Return (x, y) of the center of cell containing provided text 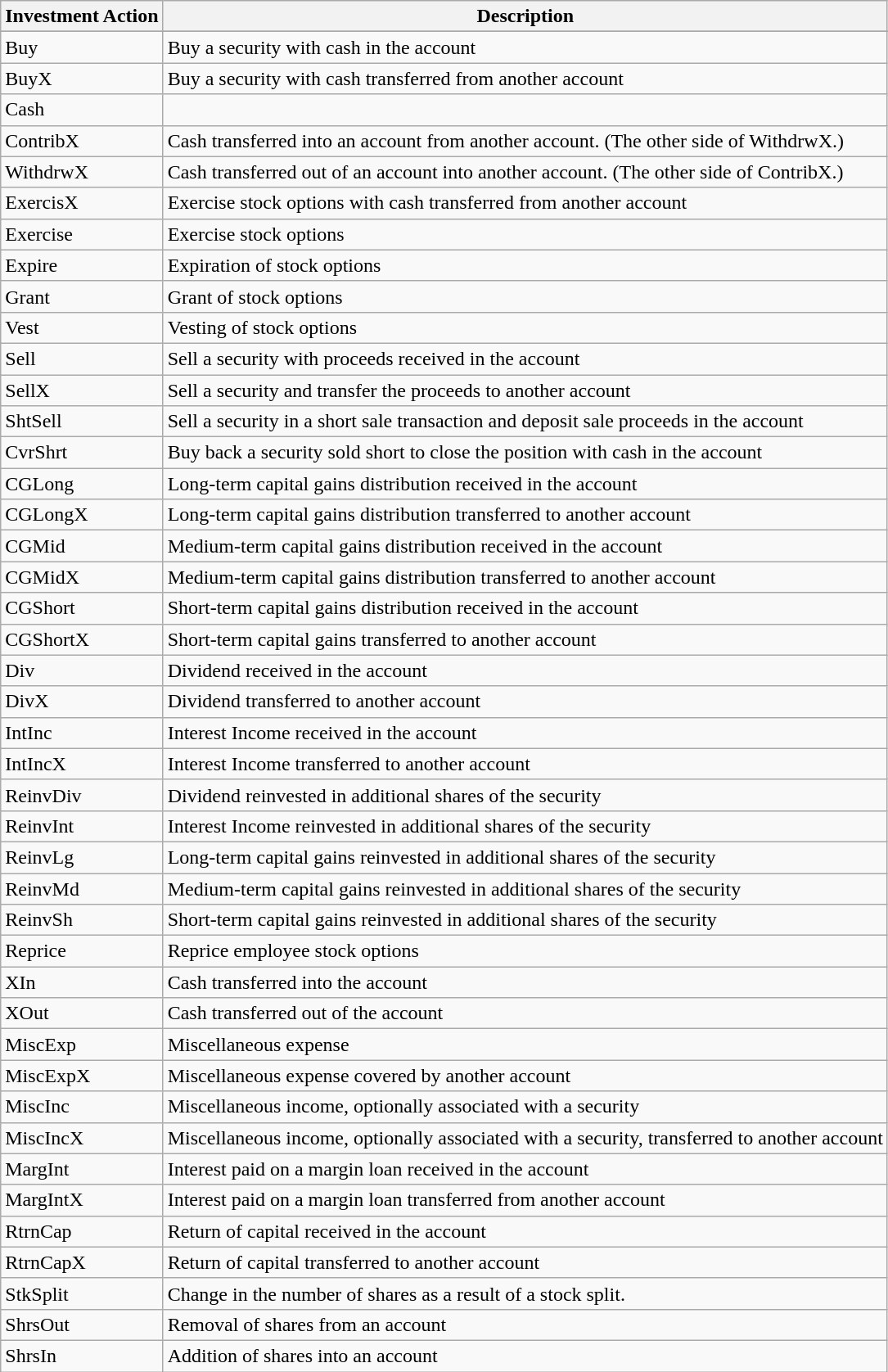
Dividend received in the account (525, 670)
MiscInc (82, 1107)
ReinvMd (82, 888)
Buy back a security sold short to close the position with cash in the account (525, 453)
CGLongX (82, 515)
Cash transferred into an account from another account. (The other side of WithdrwX.) (525, 141)
Medium-term capital gains reinvested in additional shares of the security (525, 888)
Interest Income reinvested in additional shares of the security (525, 826)
Medium-term capital gains distribution received in the account (525, 546)
Reprice employee stock options (525, 951)
Medium-term capital gains distribution transferred to another account (525, 577)
ContribX (82, 141)
ShrsIn (82, 1356)
Miscellaneous expense covered by another account (525, 1076)
CGMidX (82, 577)
Addition of shares into an account (525, 1356)
Cash transferred out of an account into another account. (The other side of ContribX.) (525, 172)
CGLong (82, 484)
CGShort (82, 608)
Sell (82, 359)
RtrnCapX (82, 1262)
MargInt (82, 1169)
MargIntX (82, 1200)
DivX (82, 702)
CGMid (82, 546)
CGShortX (82, 639)
Cash transferred out of the account (525, 1013)
Sell a security with proceeds received in the account (525, 359)
Exercise (82, 234)
ShtSell (82, 422)
Exercise stock options with cash transferred from another account (525, 203)
Dividend reinvested in additional shares of the security (525, 795)
Sell a security and transfer the proceeds to another account (525, 390)
Reprice (82, 951)
Grant of stock options (525, 296)
Interest Income received in the account (525, 733)
Cash (82, 110)
Buy (82, 47)
Removal of shares from an account (525, 1325)
XIn (82, 982)
Return of capital received in the account (525, 1231)
Exercise stock options (525, 234)
MiscExp (82, 1045)
Long-term capital gains reinvested in additional shares of the security (525, 857)
Short-term capital gains transferred to another account (525, 639)
MiscExpX (82, 1076)
Long-term capital gains distribution transferred to another account (525, 515)
BuyX (82, 79)
RtrnCap (82, 1231)
Interest paid on a margin loan received in the account (525, 1169)
Miscellaneous income, optionally associated with a security (525, 1107)
ReinvDiv (82, 795)
StkSplit (82, 1293)
ReinvSh (82, 920)
ReinvInt (82, 826)
Interest Income transferred to another account (525, 764)
ShrsOut (82, 1325)
Expire (82, 265)
Short-term capital gains reinvested in additional shares of the security (525, 920)
Change in the number of shares as a result of a stock split. (525, 1293)
Div (82, 670)
Return of capital transferred to another account (525, 1262)
Miscellaneous expense (525, 1045)
CvrShrt (82, 453)
Vesting of stock options (525, 327)
Sell a security in a short sale transaction and deposit sale proceeds in the account (525, 422)
Short-term capital gains distribution received in the account (525, 608)
Miscellaneous income, optionally associated with a security, transferred to another account (525, 1138)
ExercisX (82, 203)
Buy a security with cash in the account (525, 47)
Expiration of stock options (525, 265)
Vest (82, 327)
MiscIncX (82, 1138)
Grant (82, 296)
Interest paid on a margin loan transferred from another account (525, 1200)
IntIncX (82, 764)
Dividend transferred to another account (525, 702)
WithdrwX (82, 172)
Cash transferred into the account (525, 982)
Long-term capital gains distribution received in the account (525, 484)
Buy a security with cash transferred from another account (525, 79)
SellX (82, 390)
XOut (82, 1013)
Investment Action (82, 16)
IntInc (82, 733)
Description (525, 16)
ReinvLg (82, 857)
